For the text-containing cell, return its midpoint in (x, y) coordinate format. 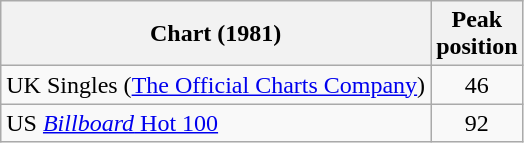
US Billboard Hot 100 (216, 123)
92 (477, 123)
Chart (1981) (216, 34)
Peakposition (477, 34)
46 (477, 85)
UK Singles (The Official Charts Company) (216, 85)
